Capture the cell that displays the provided text and extract its (X, Y) central coordinate. 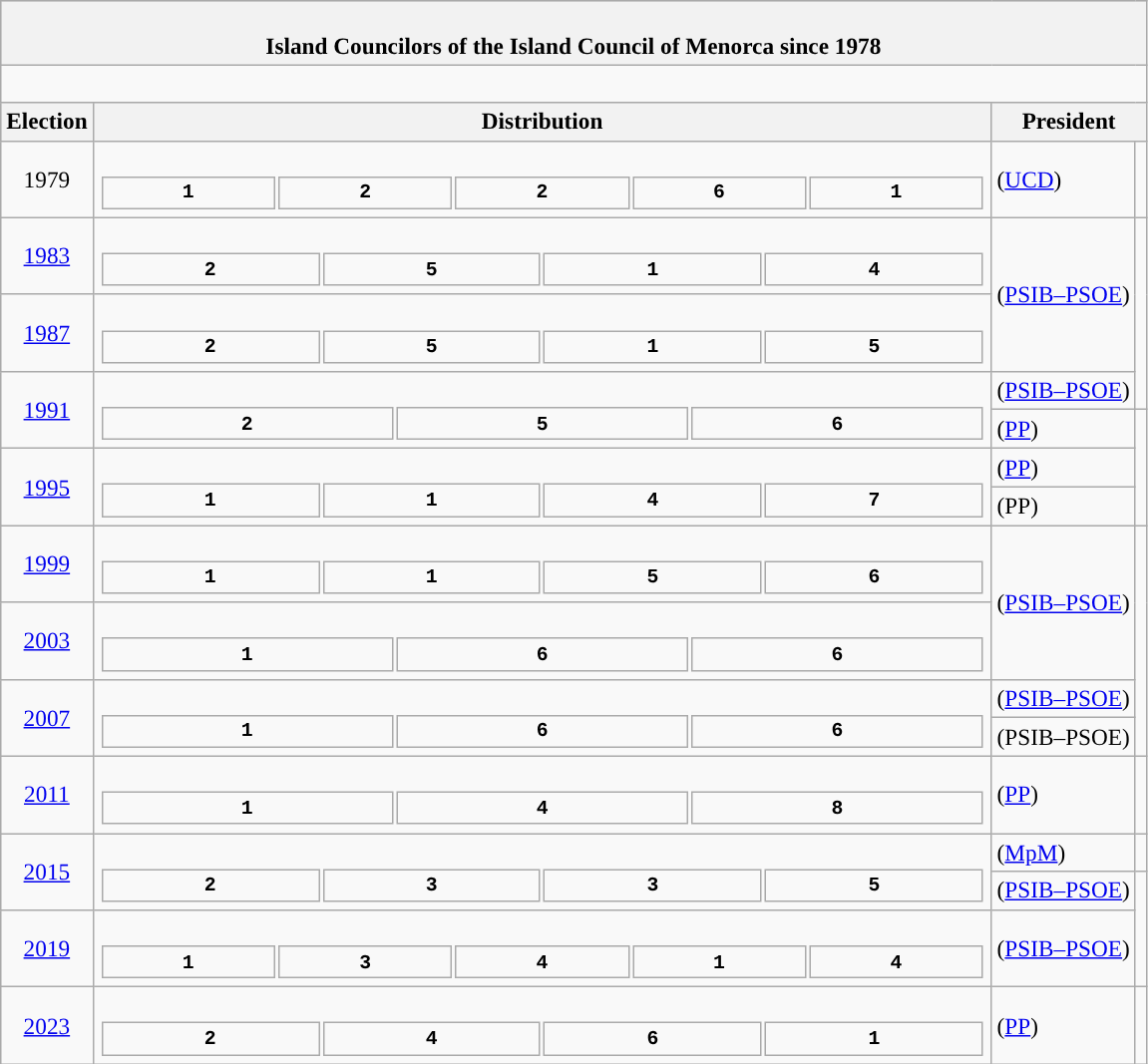
2 5 6 (543, 409)
2007 (47, 718)
2 5 1 4 (543, 255)
1979 (47, 179)
1 2 2 6 1 (543, 179)
1 1 4 7 (543, 487)
7 (874, 501)
2023 (47, 1025)
President (1069, 122)
8 (838, 808)
2 4 6 1 (543, 1025)
1 3 4 1 4 (543, 947)
2 3 3 5 (543, 872)
2003 (47, 640)
1991 (47, 409)
1 4 8 (543, 794)
1987 (47, 333)
(UCD) (1063, 179)
Election (47, 122)
1995 (47, 487)
Island Councilors of the Island Council of Menorca since 1978 (574, 32)
1983 (47, 255)
2019 (47, 947)
1 1 5 6 (543, 562)
Distribution (543, 122)
1999 (47, 562)
2015 (47, 872)
2011 (47, 794)
2 5 1 5 (543, 333)
(MpM) (1063, 852)
